Detect which cell encompasses the target text, then output its [x, y] center coordinate. 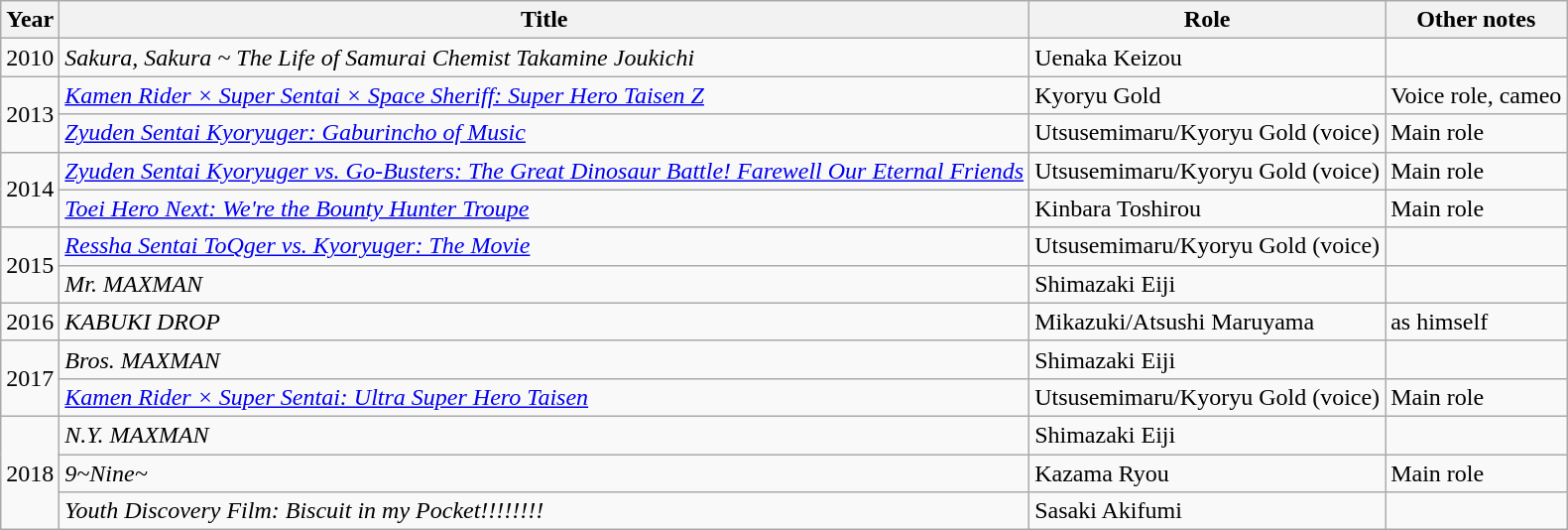
Role [1208, 20]
Zyuden Sentai Kyoryuger vs. Go-Busters: The Great Dinosaur Battle! Farewell Our Eternal Friends [544, 171]
Youth Discovery Film: Biscuit in my Pocket!!!!!!!! [544, 511]
KABUKI DROP [544, 322]
2010 [30, 58]
Bros. MAXMAN [544, 359]
2016 [30, 322]
2017 [30, 378]
Mikazuki/Atsushi Maruyama [1208, 322]
Ressha Sentai ToQger vs. Kyoryuger: The Movie [544, 246]
Kyoryu Gold [1208, 95]
2014 [30, 190]
Kamen Rider × Super Sentai × Space Sheriff: Super Hero Taisen Z [544, 95]
Sasaki Akifumi [1208, 511]
Uenaka Keizou [1208, 58]
Kinbara Toshirou [1208, 208]
2013 [30, 114]
2018 [30, 472]
9~Nine~ [544, 473]
Kazama Ryou [1208, 473]
Voice role, cameo [1476, 95]
Other notes [1476, 20]
Year [30, 20]
Kamen Rider × Super Sentai: Ultra Super Hero Taisen [544, 397]
Title [544, 20]
Mr. MAXMAN [544, 284]
N.Y. MAXMAN [544, 435]
Sakura, Sakura ~ The Life of Samurai Chemist Takamine Joukichi [544, 58]
2015 [30, 265]
Zyuden Sentai Kyoryuger: Gaburincho of Music [544, 133]
Toei Hero Next: We're the Bounty Hunter Troupe [544, 208]
as himself [1476, 322]
